Locate the cell with the specified text and output its (x, y) center coordinate. 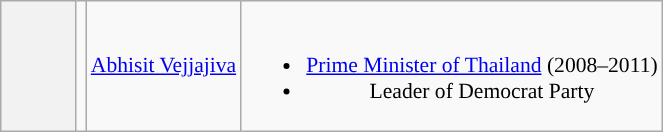
Prime Minister of Thailand (2008–2011)Leader of Democrat Party (452, 66)
Abhisit Vejjajiva (164, 66)
